Identify which cell holds the provided text, then report its [X, Y] central coordinate. 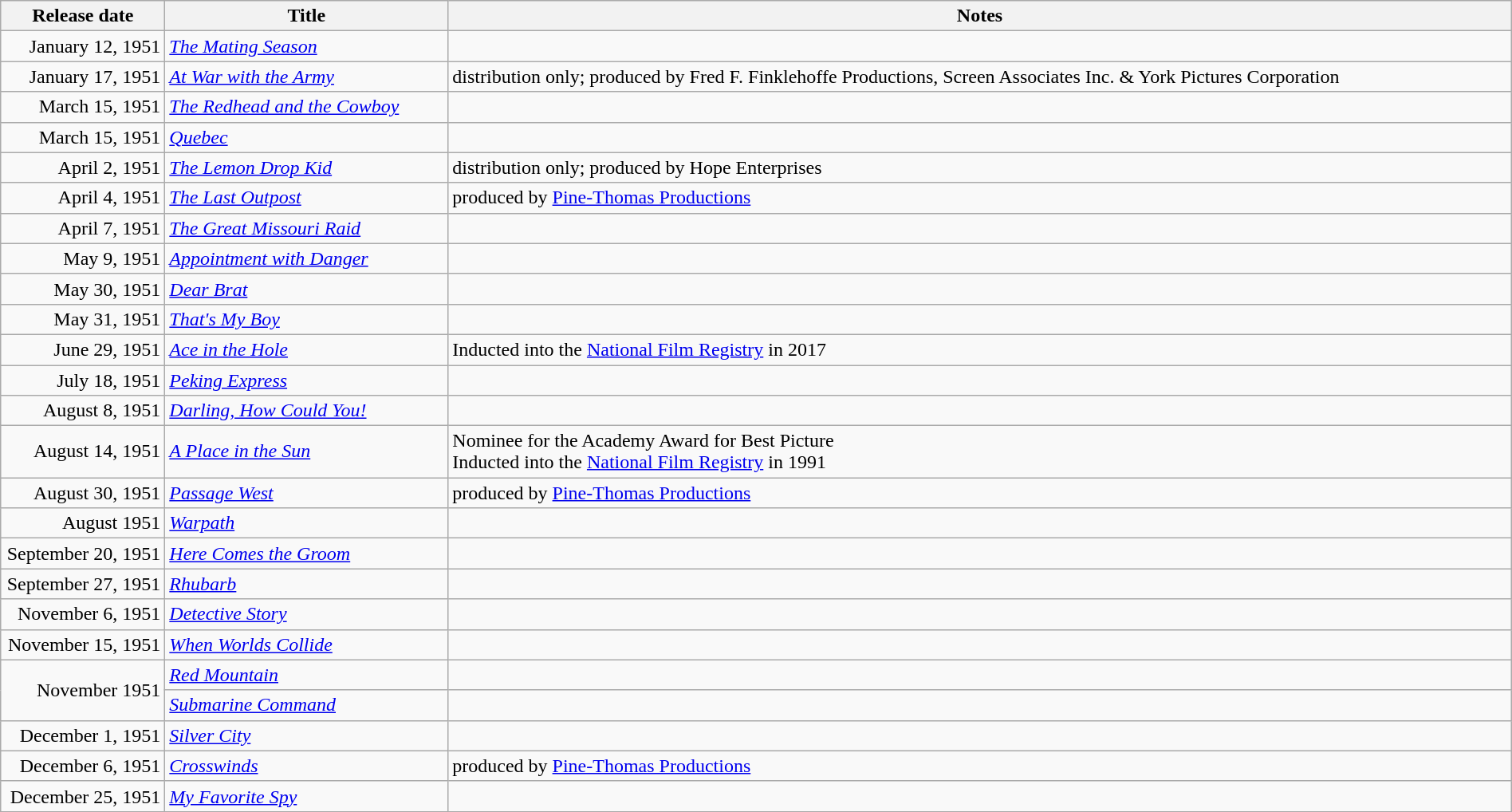
November 15, 1951 [83, 644]
Quebec [306, 137]
The Lemon Drop Kid [306, 168]
August 8, 1951 [83, 411]
Rhubarb [306, 584]
December 25, 1951 [83, 796]
Darling, How Could You! [306, 411]
April 2, 1951 [83, 168]
Notes [979, 16]
April 7, 1951 [83, 228]
June 29, 1951 [83, 349]
Submarine Command [306, 705]
Title [306, 16]
A Place in the Sun [306, 451]
Detective Story [306, 614]
Dear Brat [306, 289]
When Worlds Collide [306, 644]
distribution only; produced by Hope Enterprises [979, 168]
April 4, 1951 [83, 198]
Warpath [306, 523]
At War with the Army [306, 77]
Red Mountain [306, 675]
January 12, 1951 [83, 46]
The Great Missouri Raid [306, 228]
December 1, 1951 [83, 735]
Crosswinds [306, 766]
Appointment with Danger [306, 258]
Inducted into the National Film Registry in 2017 [979, 349]
January 17, 1951 [83, 77]
August 30, 1951 [83, 493]
August 1951 [83, 523]
The Redhead and the Cowboy [306, 107]
distribution only; produced by Fred F. Finklehoffe Productions, Screen Associates Inc. & York Pictures Corporation [979, 77]
Nominee for the Academy Award for Best PictureInducted into the National Film Registry in 1991 [979, 451]
Peking Express [306, 380]
My Favorite Spy [306, 796]
That's My Boy [306, 319]
May 9, 1951 [83, 258]
The Mating Season [306, 46]
December 6, 1951 [83, 766]
August 14, 1951 [83, 451]
Here Comes the Groom [306, 554]
May 30, 1951 [83, 289]
July 18, 1951 [83, 380]
The Last Outpost [306, 198]
November 6, 1951 [83, 614]
November 1951 [83, 690]
September 27, 1951 [83, 584]
Passage West [306, 493]
September 20, 1951 [83, 554]
May 31, 1951 [83, 319]
Ace in the Hole [306, 349]
Release date [83, 16]
Silver City [306, 735]
